Locate the cell with the specified text and output its [X, Y] center coordinate. 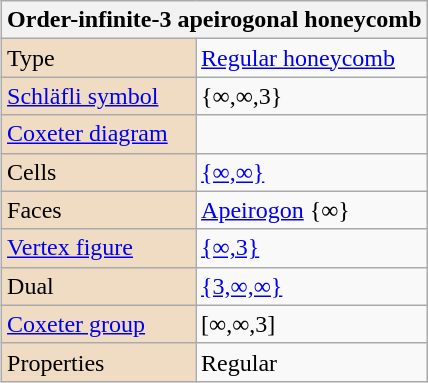
{∞,∞} [312, 172]
Cells [99, 172]
Coxeter group [99, 324]
{∞,∞,3} [312, 96]
{3,∞,∞} [312, 286]
Vertex figure [99, 248]
Properties [99, 362]
Schläfli symbol [99, 96]
Apeirogon {∞} [312, 210]
Order-infinite-3 apeirogonal honeycomb [215, 20]
{∞,3} [312, 248]
Regular [312, 362]
Type [99, 58]
Faces [99, 210]
Coxeter diagram [99, 134]
[∞,∞,3] [312, 324]
Regular honeycomb [312, 58]
Dual [99, 286]
